Extract the [X, Y] coordinate from the center of the cell holding the provided text.  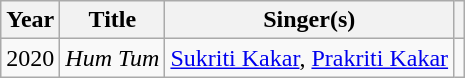
2020 [30, 58]
Title [112, 20]
Year [30, 20]
Singer(s) [310, 20]
Sukriti Kakar, Prakriti Kakar [310, 58]
Hum Tum [112, 58]
